Detect which cell encompasses the target text, then output its (x, y) center coordinate. 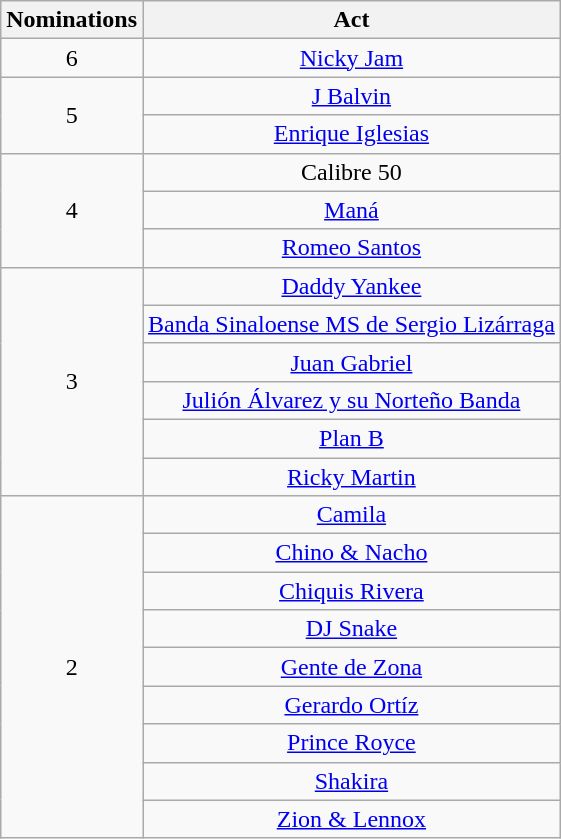
Nicky Jam (351, 58)
5 (72, 115)
Act (351, 20)
DJ Snake (351, 629)
4 (72, 210)
J Balvin (351, 96)
Nominations (72, 20)
Gerardo Ortíz (351, 705)
3 (72, 381)
Maná (351, 210)
2 (72, 668)
Calibre 50 (351, 172)
Romeo Santos (351, 248)
Julión Álvarez y su Norteño Banda (351, 400)
Zion & Lennox (351, 819)
Camila (351, 515)
Daddy Yankee (351, 286)
Banda Sinaloense MS de Sergio Lizárraga (351, 324)
Prince Royce (351, 743)
Enrique Iglesias (351, 134)
Plan B (351, 438)
Shakira (351, 781)
Chiquis Rivera (351, 591)
Gente de Zona (351, 667)
Ricky Martin (351, 477)
Chino & Nacho (351, 553)
Juan Gabriel (351, 362)
6 (72, 58)
